Provide the [X, Y] coordinate of the cell's center where the given text is located.  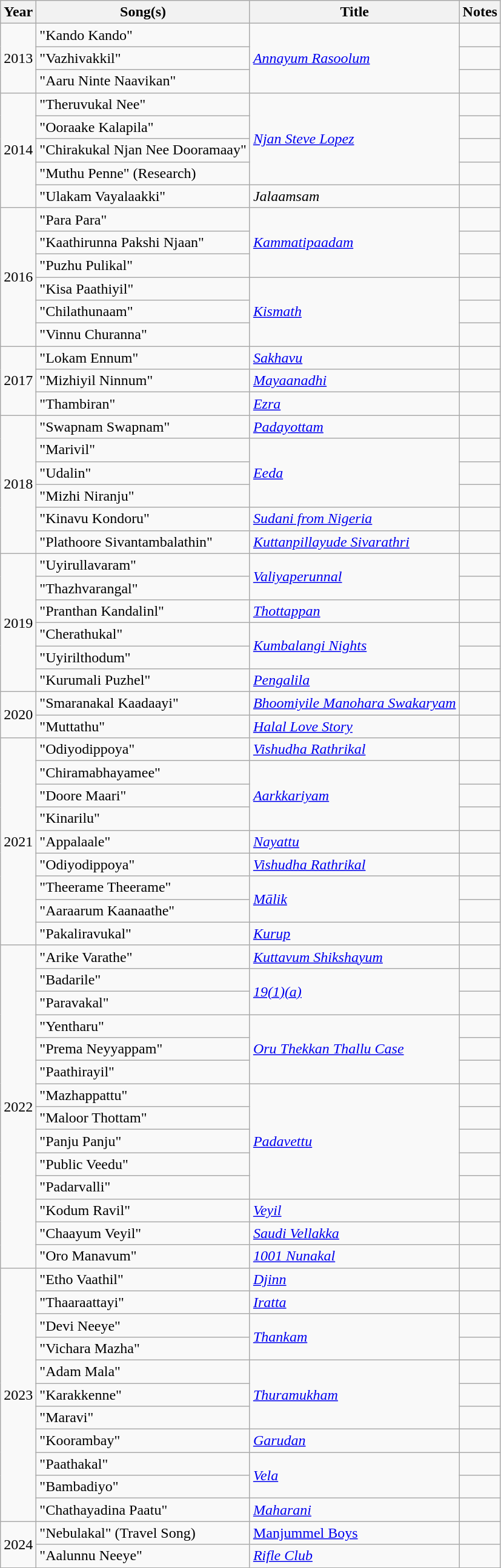
Vela [354, 1475]
Thankam [354, 1337]
"Kando Kando" [143, 35]
Sudani from Nigeria [354, 519]
2020 [18, 715]
Valiyaperunnal [354, 576]
"Chilathunaam" [143, 312]
Mayaanadhi [354, 381]
"Paravakal" [143, 1003]
Kuttanpillayude Sivarathri [354, 542]
"Kinavu Kondoru" [143, 519]
"Thaaraattayi" [143, 1302]
Iratta [354, 1302]
Kurup [354, 934]
"Aaru Ninte Naavikan" [143, 81]
Annayum Rasoolum [354, 58]
"Ooraake Kalapila" [143, 127]
"Appalaale" [143, 842]
Padayottam [354, 427]
Jalaamsam [354, 196]
"Mazhappattu" [143, 1095]
"Udalin" [143, 473]
"Muttathu" [143, 726]
2019 [18, 622]
19(1)(a) [354, 991]
"Aalunnu Neeye" [143, 1556]
"Kaathirunna Pakshi Njaan" [143, 242]
"Chaayum Veyil" [143, 1233]
"Pranthan Kandalinl" [143, 611]
Saudi Vellakka [354, 1233]
Title [354, 12]
2016 [18, 277]
"Uyirilthodum" [143, 657]
"Etho Vaathil" [143, 1279]
"Kinarilu" [143, 819]
Njan Steve Lopez [354, 139]
Mālik [354, 899]
Nayattu [354, 842]
"Arike Varathe" [143, 957]
Halal Love Story [354, 726]
Thuramukham [354, 1394]
"Maravi" [143, 1418]
"Koorambay" [143, 1441]
2014 [18, 150]
"Bambadiyo" [143, 1487]
"Mizhi Niranju" [143, 496]
"Nebulakal" (Travel Song) [143, 1533]
Maharani [354, 1510]
"Vazhivakkil" [143, 58]
2021 [18, 842]
"Thazhvarangal" [143, 588]
"Vichara Mazha" [143, 1348]
Sakhavu [354, 358]
"Mizhiyil Ninnum" [143, 381]
"Theerame Theerame" [143, 888]
"Thambiran" [143, 404]
2024 [18, 1544]
Bhoomiyile Manohara Swakaryam [354, 703]
"Lokam Ennum" [143, 358]
"Uyirullavaram" [143, 565]
Oru Thekkan Thallu Case [354, 1049]
"Theruvukal Nee" [143, 104]
"Aaraarum Kaanaathe" [143, 911]
"Maloor Thottam" [143, 1118]
Year [18, 12]
"Oro Manavum" [143, 1256]
"Pakaliravukal" [143, 934]
Padavettu [354, 1141]
"Yentharu" [143, 1026]
"Adam Mala" [143, 1371]
"Kodum Ravil" [143, 1210]
Kammatipaadam [354, 242]
Song(s) [143, 12]
Kismath [354, 312]
"Paathakal" [143, 1464]
"Devi Neeye" [143, 1325]
Manjummel Boys [354, 1533]
"Paathirayil" [143, 1072]
"Padarvalli" [143, 1187]
Aarkkariyam [354, 796]
Garudan [354, 1441]
Eeda [354, 473]
"Panju Panju" [143, 1141]
"Para Para" [143, 219]
Kuttavum Shikshayum [354, 957]
"Cherathukal" [143, 634]
Djinn [354, 1279]
"Marivil" [143, 450]
"Plathoore Sivantambalathin" [143, 542]
"Vinnu Churanna" [143, 335]
2022 [18, 1107]
"Badarile" [143, 980]
Rifle Club [354, 1556]
2018 [18, 484]
"Puzhu Pulikal" [143, 265]
2023 [18, 1395]
"Chiramabhayamee" [143, 772]
"Prema Neyyappam" [143, 1049]
"Chirakukal Njan Nee Dooramaay" [143, 150]
"Muthu Penne" (Research) [143, 173]
"Kurumali Puzhel" [143, 680]
2017 [18, 381]
1001 Nunakal [354, 1256]
Kumbalangi Nights [354, 645]
Pengalila [354, 680]
Notes [480, 12]
"Smaranakal Kaadaayi" [143, 703]
2013 [18, 58]
"Ulakam Vayalaakki" [143, 196]
"Doore Maari" [143, 796]
"Karakkenne" [143, 1394]
Ezra [354, 404]
"Public Veedu" [143, 1164]
"Swapnam Swapnam" [143, 427]
"Kisa Paathiyil" [143, 289]
Thottappan [354, 611]
"Chathayadina Paatu" [143, 1510]
Veyil [354, 1210]
